Scan for the cell matching the given text and deliver its [x, y] coordinate at center. 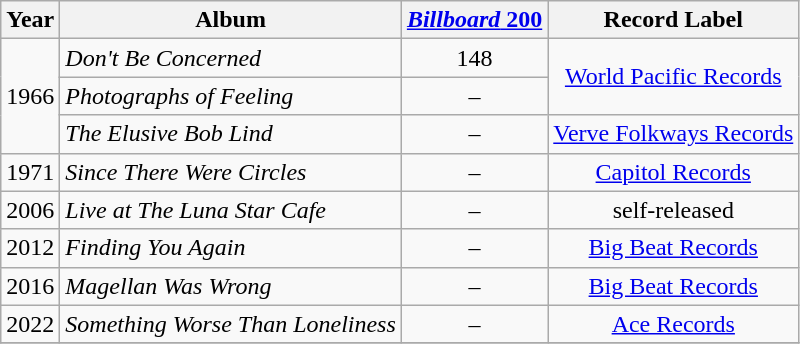
Verve Folkways Records [674, 134]
Live at The Luna Star Cafe [231, 210]
148 [474, 58]
The Elusive Bob Lind [231, 134]
Ace Records [674, 324]
2016 [30, 286]
Billboard 200 [474, 20]
Year [30, 20]
1966 [30, 96]
Album [231, 20]
Something Worse Than Loneliness [231, 324]
Since There Were Circles [231, 172]
Finding You Again [231, 248]
1971 [30, 172]
Photographs of Feeling [231, 96]
World Pacific Records [674, 77]
Capitol Records [674, 172]
2006 [30, 210]
Record Label [674, 20]
self-released [674, 210]
2012 [30, 248]
2022 [30, 324]
Don't Be Concerned [231, 58]
Magellan Was Wrong [231, 286]
